Return [x, y] of the center of cell containing provided text 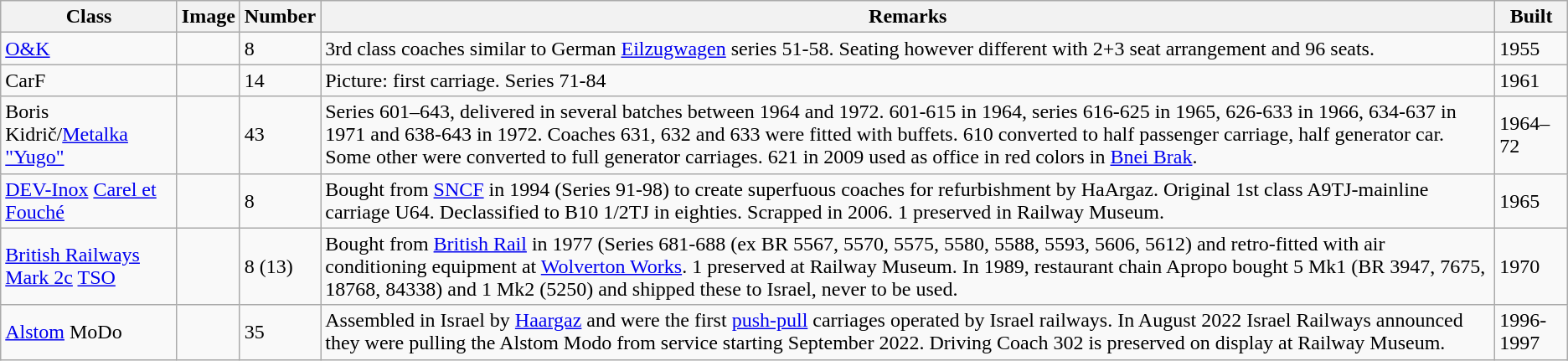
3rd class coaches similar to German Eilzugwagen series 51-58. Seating however different with 2+3 seat arrangement and 96 seats. [908, 49]
CarF [89, 80]
Number [280, 17]
DEV-Inox Carel et Fouché [89, 201]
Remarks [908, 17]
1964–72 [1531, 135]
1965 [1531, 201]
O&K [89, 49]
Picture: first carriage. Series 71-84 [908, 80]
43 [280, 135]
British Railways Mark 2c TSO [89, 266]
Boris Kidrič/Metalka "Yugo" [89, 135]
1955 [1531, 49]
1996-1997 [1531, 332]
1961 [1531, 80]
14 [280, 80]
1970 [1531, 266]
35 [280, 332]
Built [1531, 17]
Image [208, 17]
8 (13) [280, 266]
Class [89, 17]
Alstom MoDo [89, 332]
